From the cell containing the given text, extract its center point as (X, Y) coordinate. 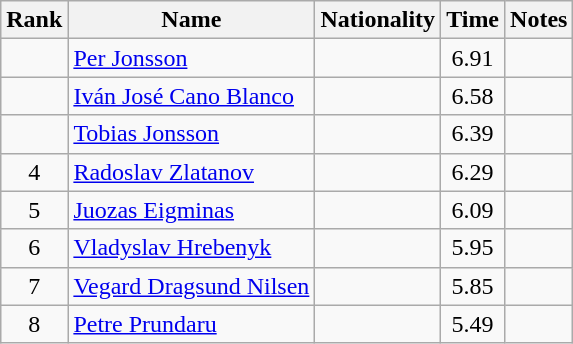
8 (34, 324)
Nationality (378, 20)
Per Jonsson (192, 58)
6 (34, 248)
5.95 (473, 248)
Time (473, 20)
Petre Prundaru (192, 324)
5.85 (473, 286)
6.09 (473, 210)
Vegard Dragsund Nilsen (192, 286)
6.91 (473, 58)
7 (34, 286)
6.39 (473, 134)
Name (192, 20)
5.49 (473, 324)
Tobias Jonsson (192, 134)
6.58 (473, 96)
6.29 (473, 172)
Notes (539, 20)
Vladyslav Hrebenyk (192, 248)
Rank (34, 20)
4 (34, 172)
Juozas Eigminas (192, 210)
Iván José Cano Blanco (192, 96)
5 (34, 210)
Radoslav Zlatanov (192, 172)
